For the text-containing cell, return its midpoint in [x, y] coordinate format. 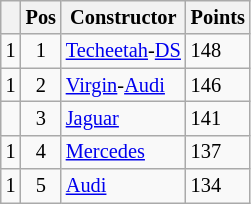
Constructor [124, 17]
Points [218, 17]
5 [41, 186]
Mercedes [124, 152]
Audi [124, 186]
Virgin-Audi [124, 85]
146 [218, 85]
141 [218, 118]
Techeetah-DS [124, 51]
2 [41, 85]
148 [218, 51]
Jaguar [124, 118]
3 [41, 118]
4 [41, 152]
Pos [41, 17]
137 [218, 152]
134 [218, 186]
